For the text-containing cell, return its midpoint in [X, Y] coordinate format. 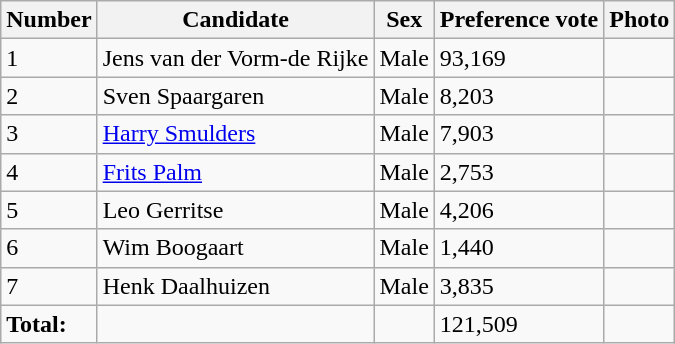
2,753 [518, 172]
Preference vote [518, 20]
Leo Gerritse [236, 210]
2 [49, 96]
Henk Daalhuizen [236, 286]
4 [49, 172]
Wim Boogaart [236, 248]
8,203 [518, 96]
Sven Spaargaren [236, 96]
121,509 [518, 324]
93,169 [518, 58]
7,903 [518, 134]
Sex [404, 20]
3 [49, 134]
1,440 [518, 248]
1 [49, 58]
Harry Smulders [236, 134]
6 [49, 248]
Frits Palm [236, 172]
Total: [49, 324]
Photo [640, 20]
Jens van der Vorm-de Rijke [236, 58]
3,835 [518, 286]
7 [49, 286]
Number [49, 20]
Candidate [236, 20]
4,206 [518, 210]
5 [49, 210]
